Find where the given text appears and provide that cell's center as [X, Y] coordinate. 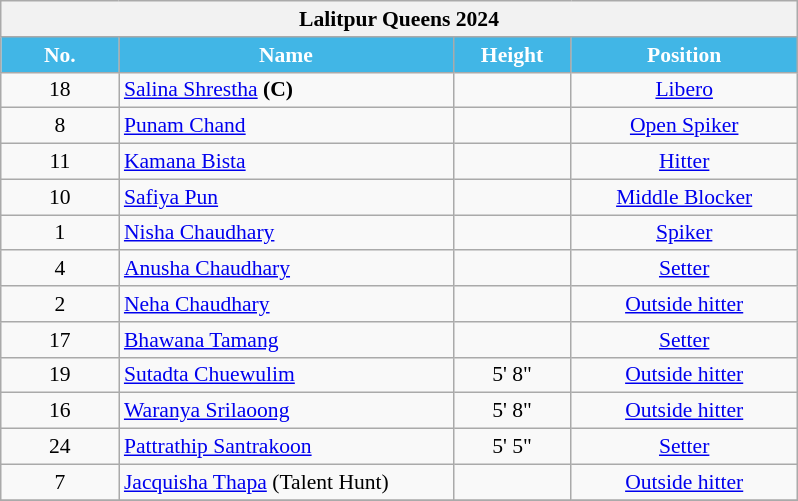
Middle Blocker [684, 197]
1 [60, 233]
Anusha Chaudhary [286, 269]
8 [60, 126]
Kamana Bista [286, 162]
Lalitpur Queens 2024 [399, 19]
Punam Chand [286, 126]
Bhawana Tamang [286, 340]
Waranya Srilaoong [286, 411]
Position [684, 55]
No. [60, 55]
Nisha Chaudhary [286, 233]
18 [60, 90]
11 [60, 162]
Hitter [684, 162]
Spiker [684, 233]
Jacquisha Thapa (Talent Hunt) [286, 482]
Neha Chaudhary [286, 304]
Salina Shrestha (C) [286, 90]
Open Spiker [684, 126]
4 [60, 269]
Libero [684, 90]
16 [60, 411]
Safiya Pun [286, 197]
19 [60, 375]
24 [60, 447]
Sutadta Chuewulim [286, 375]
Pattrathip Santrakoon [286, 447]
7 [60, 482]
Name [286, 55]
10 [60, 197]
Height [512, 55]
2 [60, 304]
5' 5" [512, 447]
17 [60, 340]
